Pinpoint the cell where the given text exists, returning its [X, Y] midpoint coordinate. 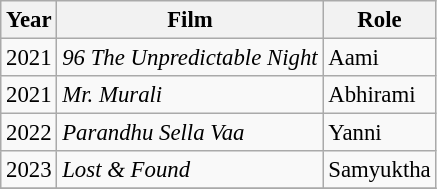
Samyuktha [380, 170]
Yanni [380, 133]
96 The Unpredictable Night [190, 58]
Mr. Murali [190, 95]
Lost & Found [190, 170]
2023 [29, 170]
Aami [380, 58]
Year [29, 20]
Film [190, 20]
Role [380, 20]
2022 [29, 133]
Parandhu Sella Vaa [190, 133]
Abhirami [380, 95]
